For the text-containing cell, return its midpoint in (X, Y) coordinate format. 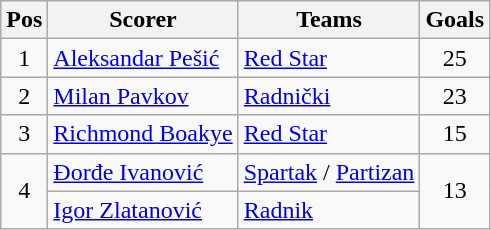
Igor Zlatanović (143, 210)
1 (24, 58)
15 (455, 134)
Pos (24, 20)
3 (24, 134)
Scorer (143, 20)
Teams (329, 20)
13 (455, 191)
23 (455, 96)
Milan Pavkov (143, 96)
Richmond Boakye (143, 134)
2 (24, 96)
25 (455, 58)
Radnik (329, 210)
Đorđe Ivanović (143, 172)
Goals (455, 20)
Aleksandar Pešić (143, 58)
Radnički (329, 96)
4 (24, 191)
Spartak / Partizan (329, 172)
